Find where the given text appears and provide that cell's center as [x, y] coordinate. 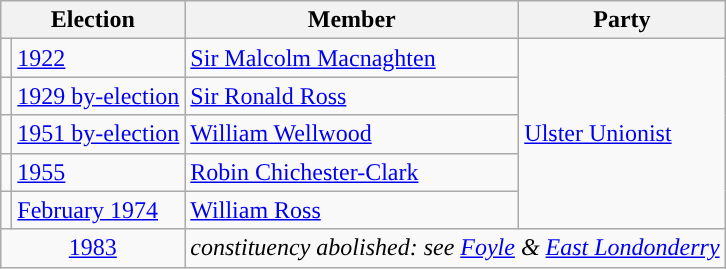
February 1974 [98, 210]
1983 [93, 248]
constituency abolished: see Foyle & East Londonderry [455, 248]
William Wellwood [352, 134]
Sir Ronald Ross [352, 96]
1922 [98, 58]
Party [622, 20]
Ulster Unionist [622, 134]
William Ross [352, 210]
Robin Chichester-Clark [352, 172]
1929 by-election [98, 96]
1951 by-election [98, 134]
1955 [98, 172]
Sir Malcolm Macnaghten [352, 58]
Election [93, 20]
Member [352, 20]
